Locate the cell with the specified text and output its [x, y] center coordinate. 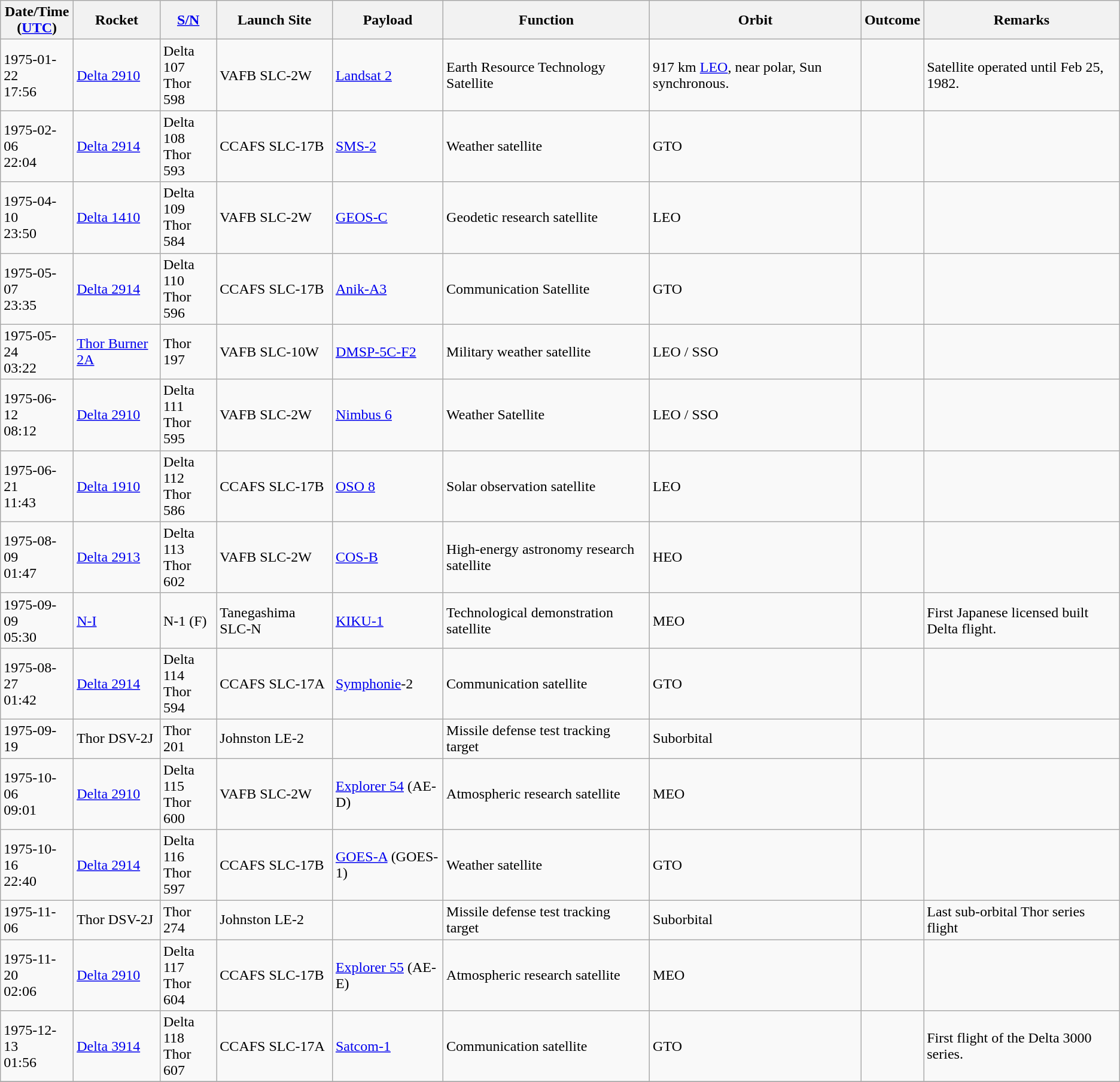
1975-09-0905:30 [37, 620]
1975-10-1622:40 [37, 865]
1975-06-1208:12 [37, 415]
Satellite operated until Feb 25, 1982. [1022, 75]
N-I [117, 620]
COS-B [388, 557]
Launch Site [275, 20]
Delta 117Thor 604 [188, 975]
Anik-A3 [388, 288]
Date/Time(UTC) [37, 20]
Tanegashima SLC-N [275, 620]
Weather Satellite [547, 415]
1975-09-19 [37, 738]
Satcom-1 [388, 1047]
1975-08-0901:47 [37, 557]
Delta 118Thor 607 [188, 1047]
Function [547, 20]
VAFB SLC-10W [275, 352]
Delta 2913 [117, 557]
1975-06-2111:43 [37, 486]
S/N [188, 20]
Nimbus 6 [388, 415]
Delta 107Thor 598 [188, 75]
1975-05-2403:22 [37, 352]
Delta 115Thor 600 [188, 794]
HEO [756, 557]
DMSP-5C-F2 [388, 352]
Orbit [756, 20]
Outcome [892, 20]
Delta 1910 [117, 486]
1975-12-1301:56 [37, 1047]
Explorer 55 (AE-E) [388, 975]
Technological demonstration satellite [547, 620]
Delta 112Thor 586 [188, 486]
Geodetic research satellite [547, 218]
1975-05-0723:35 [37, 288]
Delta 114Thor 594 [188, 683]
1975-02-0622:04 [37, 146]
1975-01-2217:56 [37, 75]
Communication Satellite [547, 288]
Earth Resource Technology Satellite [547, 75]
1975-11-2002:06 [37, 975]
Rocket [117, 20]
Military weather satellite [547, 352]
Delta 3914 [117, 1047]
Thor 197 [188, 352]
Delta 109Thor 584 [188, 218]
Thor 274 [188, 920]
1975-11-06 [37, 920]
GEOS-C [388, 218]
1975-10-0609:01 [37, 794]
917 km LEO, near polar, Sun synchronous. [756, 75]
Solar observation satellite [547, 486]
Delta 113Thor 602 [188, 557]
Remarks [1022, 20]
Last sub-orbital Thor series flight [1022, 920]
First Japanese licensed built Delta flight. [1022, 620]
First flight of the Delta 3000 series. [1022, 1047]
Thor Burner 2A [117, 352]
KIKU-1 [388, 620]
Delta 116Thor 597 [188, 865]
Delta 111Thor 595 [188, 415]
GOES-A (GOES-1) [388, 865]
1975-08-2701:42 [37, 683]
Delta 1410 [117, 218]
Delta 108Thor 593 [188, 146]
OSO 8 [388, 486]
Delta 110Thor 596 [188, 288]
SMS-2 [388, 146]
High-energy astronomy research satellite [547, 557]
Thor 201 [188, 738]
N-1 (F) [188, 620]
Symphonie-2 [388, 683]
Payload [388, 20]
Explorer 54 (AE-D) [388, 794]
Landsat 2 [388, 75]
1975-04-1023:50 [37, 218]
